Locate the cell with the specified text and output its (X, Y) center coordinate. 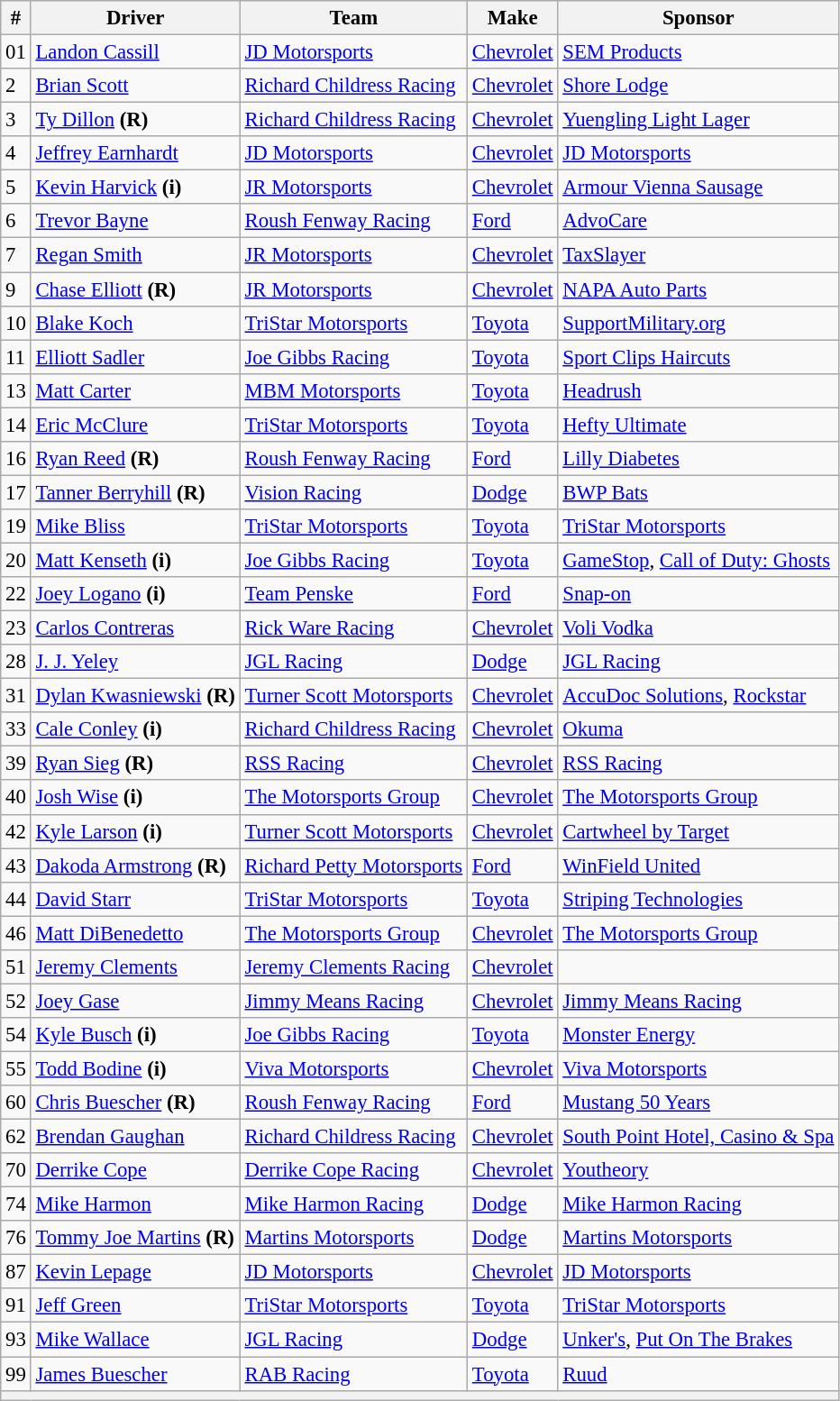
87 (16, 1272)
44 (16, 899)
23 (16, 628)
60 (16, 1103)
52 (16, 1001)
Headrush (698, 390)
Joey Gase (135, 1001)
Dakoda Armstrong (R) (135, 865)
62 (16, 1137)
5 (16, 188)
RAB Racing (353, 1374)
Tanner Berryhill (R) (135, 492)
Regan Smith (135, 255)
Cale Conley (i) (135, 729)
Matt Kenseth (i) (135, 560)
Jeff Green (135, 1306)
22 (16, 594)
Jeremy Clements Racing (353, 967)
Jeffrey Earnhardt (135, 153)
Lilly Diabetes (698, 459)
Kyle Busch (i) (135, 1035)
31 (16, 696)
16 (16, 459)
# (16, 18)
SupportMilitary.org (698, 323)
42 (16, 831)
6 (16, 221)
Kevin Lepage (135, 1272)
01 (16, 52)
Armour Vienna Sausage (698, 188)
WinField United (698, 865)
David Starr (135, 899)
AccuDoc Solutions, Rockstar (698, 696)
Joey Logano (i) (135, 594)
33 (16, 729)
54 (16, 1035)
2 (16, 86)
Chase Elliott (R) (135, 289)
20 (16, 560)
Kevin Harvick (i) (135, 188)
Sponsor (698, 18)
17 (16, 492)
Striping Technologies (698, 899)
Chris Buescher (R) (135, 1103)
Sport Clips Haircuts (698, 357)
BWP Bats (698, 492)
Cartwheel by Target (698, 831)
Monster Energy (698, 1035)
Driver (135, 18)
Rick Ware Racing (353, 628)
40 (16, 798)
Brian Scott (135, 86)
Tommy Joe Martins (R) (135, 1238)
91 (16, 1306)
Ruud (698, 1374)
Ryan Reed (R) (135, 459)
43 (16, 865)
Team Penske (353, 594)
Ryan Sieg (R) (135, 764)
Mike Bliss (135, 527)
Matt DiBenedetto (135, 933)
Elliott Sadler (135, 357)
J. J. Yeley (135, 662)
Eric McClure (135, 425)
Landon Cassill (135, 52)
7 (16, 255)
Richard Petty Motorsports (353, 865)
AdvoCare (698, 221)
Dylan Kwasniewski (R) (135, 696)
Mike Harmon (135, 1204)
14 (16, 425)
MBM Motorsports (353, 390)
Matt Carter (135, 390)
46 (16, 933)
Hefty Ultimate (698, 425)
TaxSlayer (698, 255)
4 (16, 153)
Todd Bodine (i) (135, 1068)
Blake Koch (135, 323)
Mike Wallace (135, 1340)
GameStop, Call of Duty: Ghosts (698, 560)
Snap-on (698, 594)
Mustang 50 Years (698, 1103)
South Point Hotel, Casino & Spa (698, 1137)
Jeremy Clements (135, 967)
11 (16, 357)
Derrike Cope (135, 1170)
Unker's, Put On The Brakes (698, 1340)
Trevor Bayne (135, 221)
70 (16, 1170)
39 (16, 764)
51 (16, 967)
Derrike Cope Racing (353, 1170)
99 (16, 1374)
9 (16, 289)
93 (16, 1340)
SEM Products (698, 52)
Brendan Gaughan (135, 1137)
Okuma (698, 729)
28 (16, 662)
Voli Vodka (698, 628)
Kyle Larson (i) (135, 831)
Yuengling Light Lager (698, 120)
Make (513, 18)
3 (16, 120)
76 (16, 1238)
74 (16, 1204)
19 (16, 527)
13 (16, 390)
NAPA Auto Parts (698, 289)
10 (16, 323)
James Buescher (135, 1374)
Josh Wise (i) (135, 798)
Team (353, 18)
Carlos Contreras (135, 628)
Youtheory (698, 1170)
55 (16, 1068)
Shore Lodge (698, 86)
Ty Dillon (R) (135, 120)
Vision Racing (353, 492)
